Locate the cell with the specified text and output its (x, y) center coordinate. 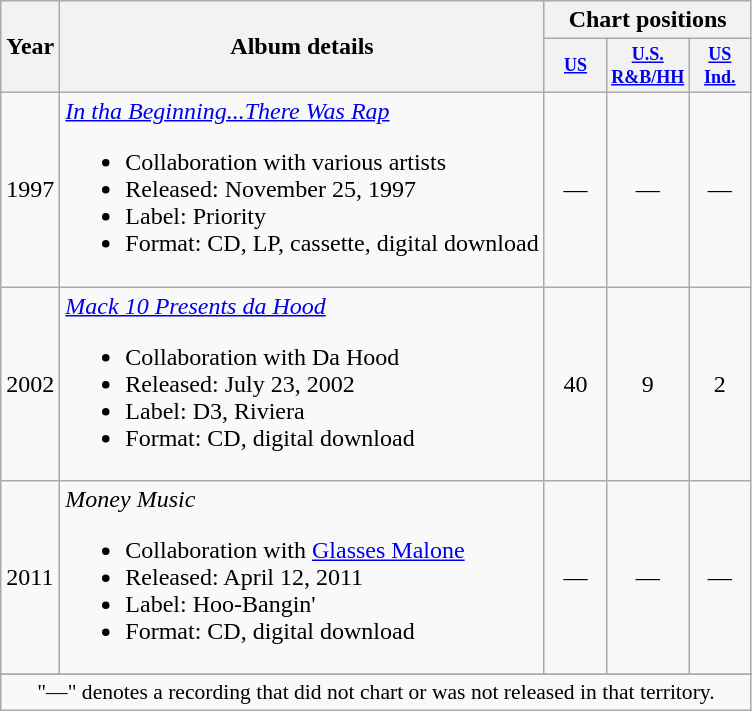
2 (720, 384)
US (576, 66)
USInd. (720, 66)
2002 (30, 384)
1997 (30, 189)
Money MusicCollaboration with Glasses MaloneReleased: April 12, 2011Label: Hoo-Bangin'Format: CD, digital download (302, 578)
Album details (302, 47)
Chart positions (648, 20)
Year (30, 47)
U.S.R&B/HH (648, 66)
40 (576, 384)
9 (648, 384)
2011 (30, 578)
Mack 10 Presents da HoodCollaboration with Da HoodReleased: July 23, 2002Label: D3, RivieraFormat: CD, digital download (302, 384)
"—" denotes a recording that did not chart or was not released in that territory. (376, 693)
